Identify which cell holds the provided text, then report its [X, Y] central coordinate. 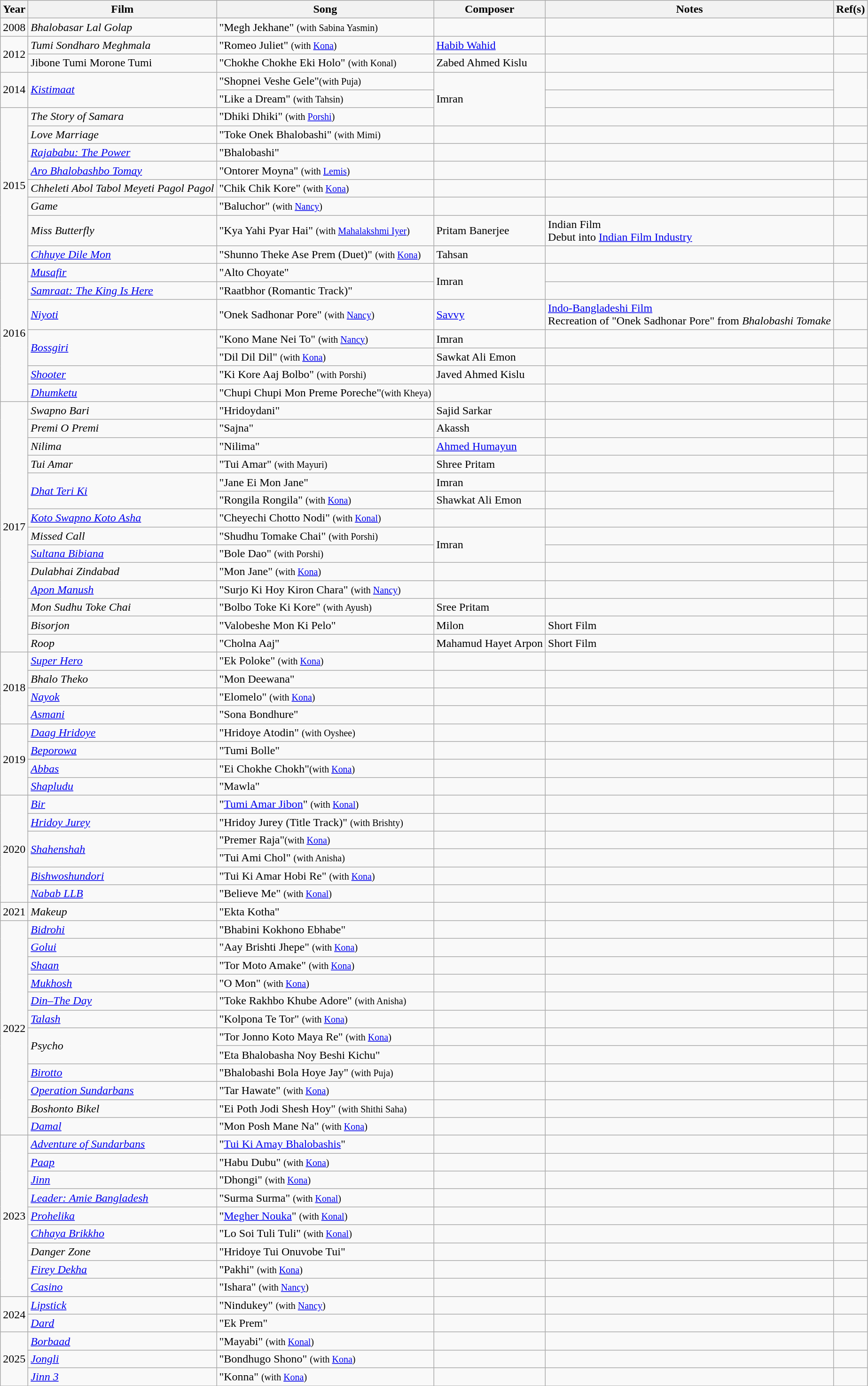
"Tor Jonno Koto Maya Re" (with Kona) [325, 1037]
"Onek Sadhonar Pore" (with Nancy) [325, 315]
"Bhalobashi Bola Hoye Jay" (with Puja) [325, 1072]
"Rongila Rongila" (with Kona) [325, 500]
"Tui Ki Amay Bhalobashis" [325, 1144]
Mahamud Hayet Arpon [490, 643]
"Ekta Kotha" [325, 912]
"Mayabi" (with Konal) [325, 1341]
Year [14, 9]
Beporowa [122, 750]
"Dil Dil Dil" (with Kona) [325, 357]
Jongli [122, 1359]
2014 [14, 90]
"Konna" (with Kona) [325, 1377]
"Habu Dubu" (with Kona) [325, 1162]
Dulabhai Zindabad [122, 572]
Hridoy Jurey [122, 822]
Premi O Premi [122, 428]
"Tui Ami Chol" (with Anisha) [325, 858]
"Bondhugo Shono" (with Kona) [325, 1359]
"Surjo Ki Hoy Kiron Chara" (with Nancy) [325, 590]
Casino [122, 1287]
Talash [122, 1019]
2024 [14, 1314]
"Mon Posh Mane Na" (with Kona) [325, 1126]
Zabed Ahmed Kislu [490, 63]
Operation Sundarbans [122, 1090]
Nayok [122, 697]
"Chik Chik Kore" (with Kona) [325, 188]
"Kono Mane Nei To" (with Nancy) [325, 339]
Composer [490, 9]
"Shudhu Tomake Chai" (with Porshi) [325, 535]
"Sajna" [325, 428]
Damal [122, 1126]
Lipstick [122, 1305]
"Like a Dream" (with Tahsin) [325, 99]
"Chupi Chupi Mon Preme Poreche"(with Kheya) [325, 393]
"Hridoy Jurey (Title Track)" (with Brishty) [325, 822]
Dard [122, 1323]
Shahenshah [122, 849]
Boshonto Bikel [122, 1108]
Bossgiri [122, 348]
Firey Dekha [122, 1269]
Golui [122, 947]
"Lo Soi Tuli Tuli" (with Konal) [325, 1234]
Bhalo Theko [122, 679]
"Ek Prem" [325, 1323]
Swapno Bari [122, 410]
Bir [122, 804]
"Ontorer Moyna" (with Lemis) [325, 170]
"Eta Bhalobasha Noy Beshi Kichu" [325, 1055]
2025 [14, 1359]
"Dhongi" (with Kona) [325, 1180]
"Pakhi" (with Kona) [325, 1269]
"Cholna Aaj" [325, 643]
Notes [690, 9]
Akassh [490, 428]
"Megh Jekhane" (with Sabina Yasmin) [325, 27]
Paap [122, 1162]
"Tui Amar" (with Mayuri) [325, 464]
Koto Swapno Koto Asha [122, 518]
"Tui Ki Amar Hobi Re" (with Kona) [325, 876]
"Ei Poth Jodi Shesh Hoy" (with Shithi Saha) [325, 1108]
Missed Call [122, 535]
"Surma Surma" (with Konal) [325, 1198]
Tahsan [490, 255]
"Toke Onek Bhalobashi" (with Mimi) [325, 134]
"Aay Brishti Jhepe" (with Kona) [325, 947]
"Nilima" [325, 446]
Shawkat Ali Emon [490, 500]
Chhuye Dile Mon [122, 255]
2020 [14, 849]
"Shunno Theke Ase Prem (Duet)" (with Kona) [325, 255]
Sajid Sarkar [490, 410]
Roop [122, 643]
Ahmed Humayun [490, 446]
Borbaad [122, 1341]
"Tor Moto Amake" (with Kona) [325, 965]
Tui Amar [122, 464]
Asmani [122, 715]
"Believe Me" (with Konal) [325, 894]
Daag Hridoye [122, 732]
"Premer Raja"(with Kona) [325, 840]
"Ishara" (with Nancy) [325, 1287]
"Hridoye Atodin" (with Oyshee) [325, 732]
"Valobeshe Mon Ki Pelo" [325, 625]
Jibone Tumi Morone Tumi [122, 63]
"Chokhe Chokhe Eki Holo" (with Konal) [325, 63]
2008 [14, 27]
Bishwoshundori [122, 876]
"Tumi Amar Jibon" (with Konal) [325, 804]
Film [122, 9]
2021 [14, 912]
The Story of Samara [122, 117]
Jinn [122, 1180]
Dhumketu [122, 393]
Birotto [122, 1072]
Adventure of Sundarbans [122, 1144]
"Bhalobashi" [325, 152]
Ref(s) [851, 9]
2022 [14, 1028]
Aro Bhalobashbo Tomay [122, 170]
Psycho [122, 1046]
Tumi Sondharo Meghmala [122, 45]
Samraat: The King Is Here [122, 291]
"Mon Deewana" [325, 679]
Game [122, 206]
Mukhosh [122, 983]
"Megher Nouka" (with Konal) [325, 1216]
2018 [14, 688]
2023 [14, 1216]
"O Mon" (with Kona) [325, 983]
Shree Pritam [490, 464]
"Sona Bondhure" [325, 715]
"Kolpona Te Tor" (with Kona) [325, 1019]
Makeup [122, 912]
"Jane Ei Mon Jane" [325, 482]
Mon Sudhu Toke Chai [122, 607]
Indo-Bangladeshi FilmRecreation of "Onek Sadhonar Pore" from Bhalobashi Tomake [690, 315]
Rajababu: The Power [122, 152]
Love Marriage [122, 134]
Leader: Amie Bangladesh [122, 1198]
"Ek Poloke" (with Kona) [325, 661]
Din–The Day [122, 1001]
"Bole Dao" (with Porshi) [325, 554]
2015 [14, 186]
"Nindukey" (with Nancy) [325, 1305]
Shooter [122, 375]
Shapludu [122, 786]
Javed Ahmed Kislu [490, 375]
Indian FilmDebut into Indian Film Industry [690, 230]
Habib Wahid [490, 45]
"Toke Rakhbo Khube Adore" (with Anisha) [325, 1001]
Bhalobasar Lal Golap [122, 27]
Bidrohi [122, 929]
Sree Pritam [490, 607]
"Raatbhor (Romantic Track)" [325, 291]
Niyoti [122, 315]
Sultana Bibiana [122, 554]
"Baluchor" (with Nancy) [325, 206]
"Mon Jane" (with Kona) [325, 572]
"Mawla" [325, 786]
"Cheyechi Chotto Nodi" (with Konal) [325, 518]
Savvy [490, 315]
"Hridoydani" [325, 410]
Shaan [122, 965]
Kistimaat [122, 90]
Nilima [122, 446]
2016 [14, 333]
Miss Butterfly [122, 230]
Sawkat Ali Emon [490, 357]
Pritam Banerjee [490, 230]
Musafir [122, 273]
"Ei Chokhe Chokh"(with Kona) [325, 768]
"Dhiki Dhiki" (with Porshi) [325, 117]
Chhaya Brikkho [122, 1234]
Bisorjon [122, 625]
Prohelika [122, 1216]
Nabab LLB [122, 894]
"Tar Hawate" (with Kona) [325, 1090]
Apon Manush [122, 590]
"Bolbo Toke Ki Kore" (with Ayush) [325, 607]
2019 [14, 759]
"Shopnei Veshe Gele"(with Puja) [325, 81]
Abbas [122, 768]
Dhat Teri Ki [122, 491]
Super Hero [122, 661]
"Bhabini Kokhono Ebhabe" [325, 929]
2012 [14, 54]
Jinn 3 [122, 1377]
"Tumi Bolle" [325, 750]
"Hridoye Tui Onuvobe Tui" [325, 1252]
"Kya Yahi Pyar Hai" (with Mahalakshmi Iyer) [325, 230]
"Alto Choyate" [325, 273]
Milon [490, 625]
"Romeo Juliet" (with Kona) [325, 45]
Song [325, 9]
"Elomelo" (with Kona) [325, 697]
"Ki Kore Aaj Bolbo" (with Porshi) [325, 375]
2017 [14, 527]
Danger Zone [122, 1252]
Chheleti Abol Tabol Meyeti Pagol Pagol [122, 188]
